Identify which cell holds the provided text, then report its [x, y] central coordinate. 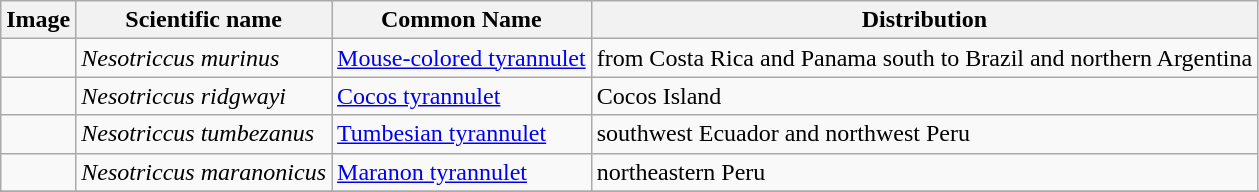
Tumbesian tyrannulet [462, 134]
Cocos tyrannulet [462, 96]
northeastern Peru [924, 172]
Nesotriccus maranonicus [204, 172]
Maranon tyrannulet [462, 172]
Cocos Island [924, 96]
Scientific name [204, 20]
from Costa Rica and Panama south to Brazil and northern Argentina [924, 58]
Common Name [462, 20]
Nesotriccus ridgwayi [204, 96]
Image [38, 20]
Nesotriccus murinus [204, 58]
Distribution [924, 20]
Nesotriccus tumbezanus [204, 134]
southwest Ecuador and northwest Peru [924, 134]
Mouse-colored tyrannulet [462, 58]
